Scan for the cell matching the given text and deliver its (X, Y) coordinate at center. 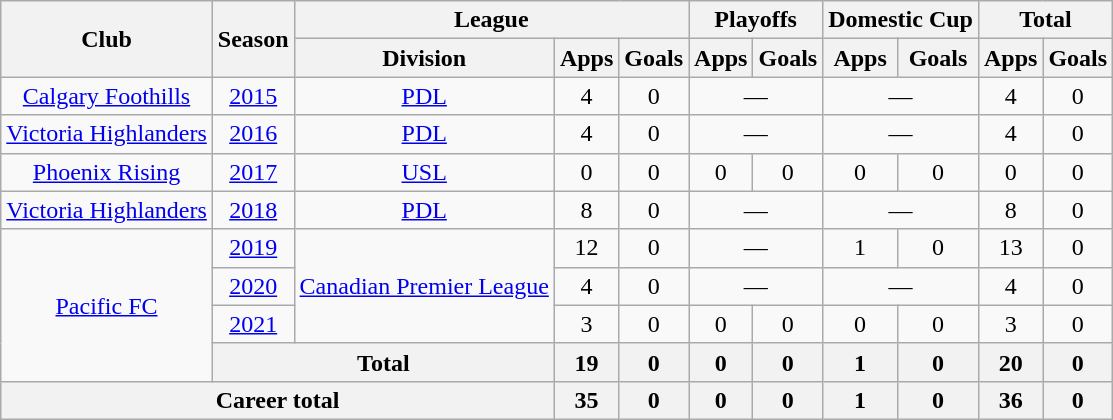
2020 (253, 286)
Calgary Foothills (107, 96)
Career total (278, 400)
2016 (253, 134)
36 (1010, 400)
Season (253, 39)
Domestic Cup (901, 20)
Pacific FC (107, 305)
Phoenix Rising (107, 172)
2021 (253, 324)
2017 (253, 172)
12 (586, 248)
2018 (253, 210)
Division (424, 58)
35 (586, 400)
Canadian Premier League (424, 286)
13 (1010, 248)
2019 (253, 248)
Playoffs (756, 20)
19 (586, 362)
League (491, 20)
Club (107, 39)
2015 (253, 96)
20 (1010, 362)
USL (424, 172)
